Return the (x, y) coordinate for the center point of the cell that contains the specified text.  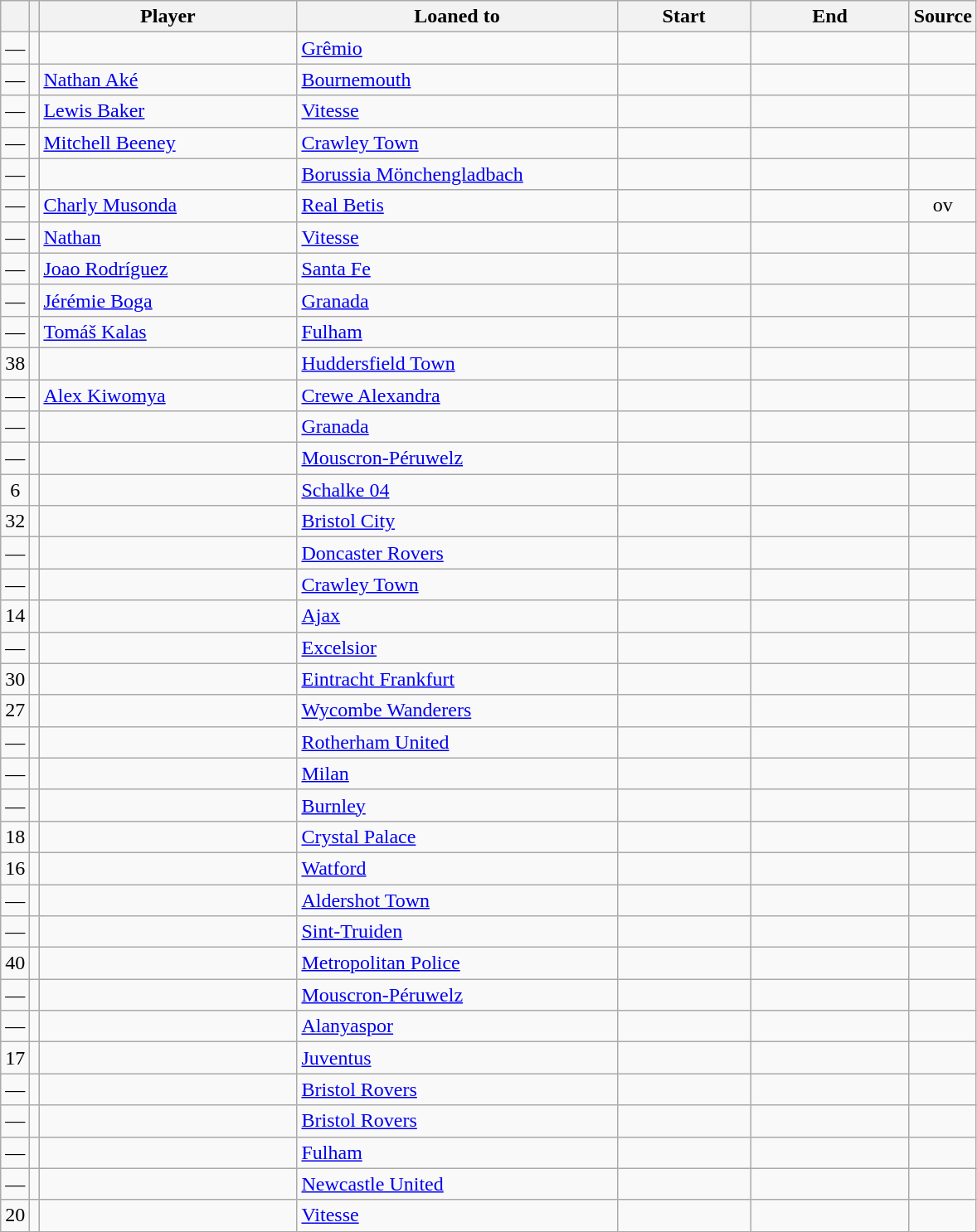
16 (15, 868)
14 (15, 616)
Bristol City (457, 521)
Start (683, 17)
Burnley (457, 805)
Rotherham United (457, 742)
20 (15, 1215)
Bournemouth (457, 80)
Nathan Aké (168, 80)
Excelsior (457, 648)
32 (15, 521)
ov (942, 206)
6 (15, 490)
Santa Fe (457, 269)
40 (15, 963)
Jérémie Boga (168, 300)
Metropolitan Police (457, 963)
Alanyaspor (457, 1026)
Player (168, 17)
Wycombe Wanderers (457, 711)
Nathan (168, 237)
Joao Rodríguez (168, 269)
Loaned to (457, 17)
38 (15, 363)
Source (942, 17)
Real Betis (457, 206)
Sint-Truiden (457, 932)
Crewe Alexandra (457, 395)
Charly Musonda (168, 206)
30 (15, 679)
Borussia Mönchengladbach (457, 174)
27 (15, 711)
Grêmio (457, 48)
Huddersfield Town (457, 363)
Watford (457, 868)
Tomáš Kalas (168, 332)
Newcastle United (457, 1184)
Schalke 04 (457, 490)
Milan (457, 774)
18 (15, 837)
Alex Kiwomya (168, 395)
Crystal Palace (457, 837)
Eintracht Frankfurt (457, 679)
Ajax (457, 616)
Doncaster Rovers (457, 553)
17 (15, 1058)
Lewis Baker (168, 111)
End (829, 17)
Juventus (457, 1058)
Mitchell Beeney (168, 143)
Aldershot Town (457, 900)
